Locate the cell with the specified text and output its [x, y] center coordinate. 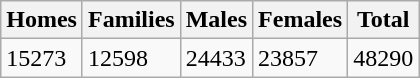
23857 [300, 58]
12598 [131, 58]
Homes [42, 20]
48290 [384, 58]
Females [300, 20]
Families [131, 20]
15273 [42, 58]
24433 [216, 58]
Total [384, 20]
Males [216, 20]
